Extract the [X, Y] coordinate from the center of the cell holding the provided text.  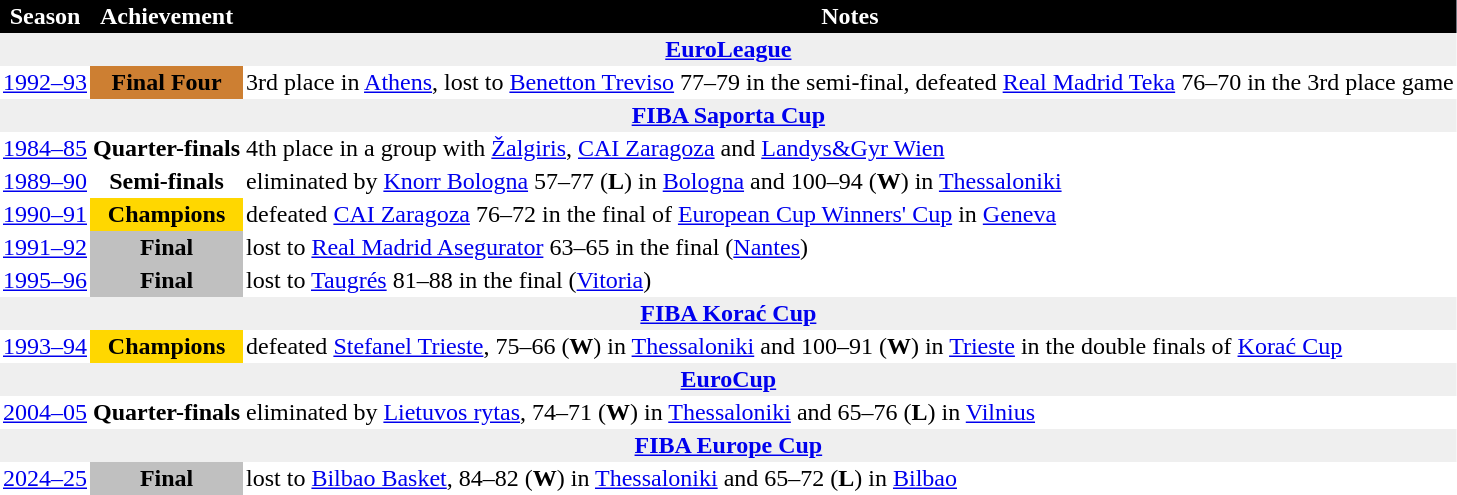
1992–93 [45, 82]
1993–94 [45, 346]
1990–91 [45, 214]
FIBA Europe Cup [728, 446]
EuroCup [728, 380]
1991–92 [45, 248]
3rd place in Athens, lost to Benetton Treviso 77–79 in the semi-final, defeated Real Madrid Teka 76–70 in the 3rd place game [850, 82]
lost to Real Madrid Asegurator 63–65 in the final (Nantes) [850, 248]
Final Four [166, 82]
eliminated by Lietuvos rytas, 74–71 (W) in Thessaloniki and 65–76 (L) in Vilnius [850, 412]
FIBA Saporta Cup [728, 116]
1984–85 [45, 148]
1989–90 [45, 182]
Achievement [166, 16]
4th place in a group with Žalgiris, CAI Zaragoza and Landys&Gyr Wien [850, 148]
lost to Bilbao Basket, 84–82 (W) in Thessaloniki and 65–72 (L) in Bilbao [850, 478]
Semi-finals [166, 182]
EuroLeague [728, 50]
lost to Taugrés 81–88 in the final (Vitoria) [850, 280]
FIBA Korać Cup [728, 314]
2024–25 [45, 478]
Notes [850, 16]
Season [45, 16]
2004–05 [45, 412]
1995–96 [45, 280]
defeated CAI Zaragoza 76–72 in the final of European Cup Winners' Cup in Geneva [850, 214]
eliminated by Knorr Bologna 57–77 (L) in Bologna and 100–94 (W) in Thessaloniki [850, 182]
defeated Stefanel Trieste, 75–66 (W) in Thessaloniki and 100–91 (W) in Trieste in the double finals of Korać Cup [850, 346]
